For the text-containing cell, return its midpoint in [X, Y] coordinate format. 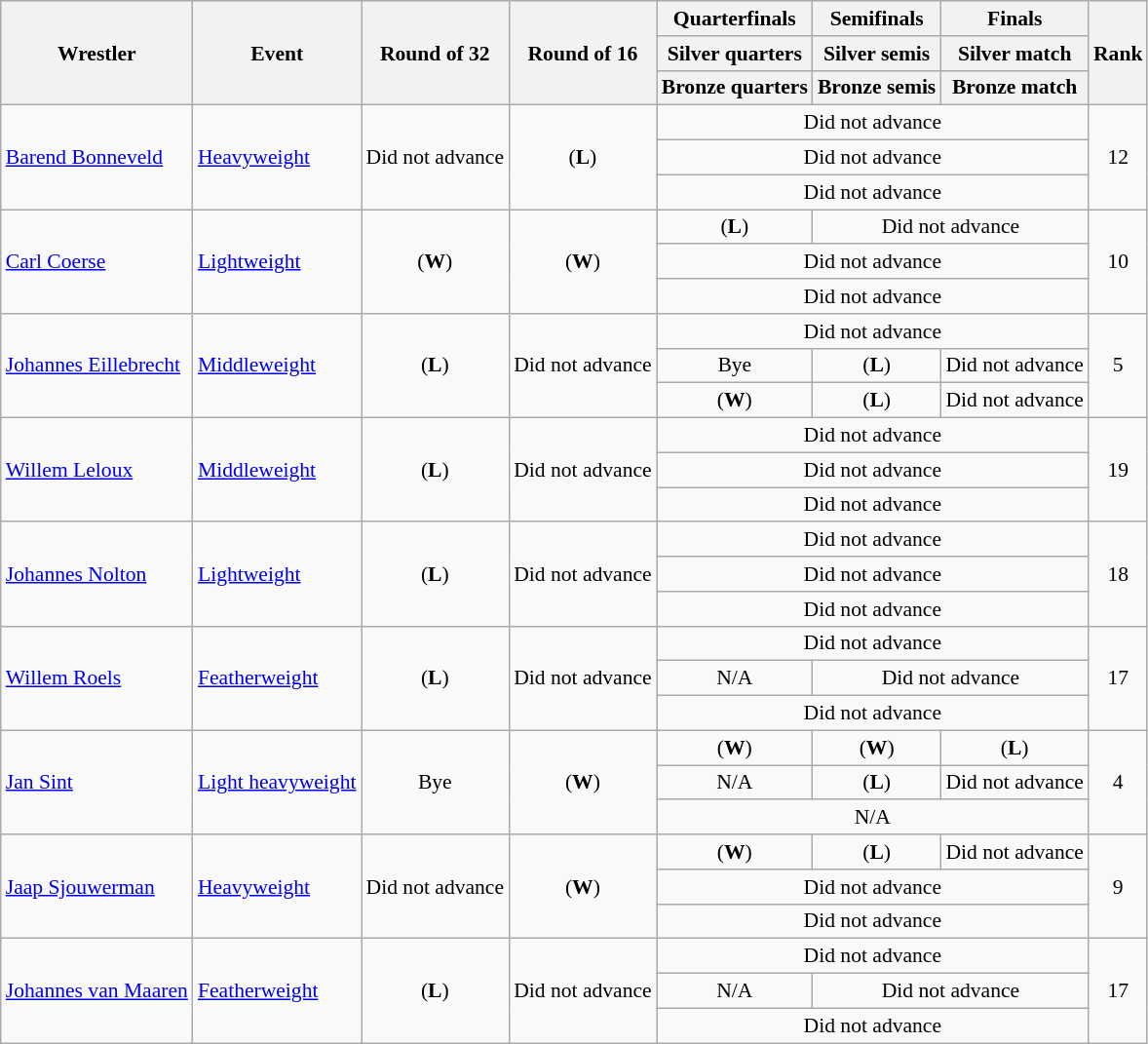
Round of 16 [583, 53]
10 [1119, 261]
Willem Leloux [97, 470]
Silver quarters [735, 54]
Silver semis [877, 54]
4 [1119, 782]
18 [1119, 575]
19 [1119, 470]
Event [277, 53]
Rank [1119, 53]
Barend Bonneveld [97, 158]
Bronze quarters [735, 88]
Silver match [1014, 54]
Wrestler [97, 53]
Jaap Sjouwerman [97, 887]
Willem Roels [97, 678]
Finals [1014, 19]
9 [1119, 887]
Bronze semis [877, 88]
Carl Coerse [97, 261]
Johannes Eillebrecht [97, 367]
Bronze match [1014, 88]
Quarterfinals [735, 19]
Jan Sint [97, 782]
12 [1119, 158]
Semifinals [877, 19]
Light heavyweight [277, 782]
Johannes van Maaren [97, 990]
5 [1119, 367]
Round of 32 [435, 53]
Johannes Nolton [97, 575]
